Output the [x, y] coordinate of the center of the cell containing the given text.  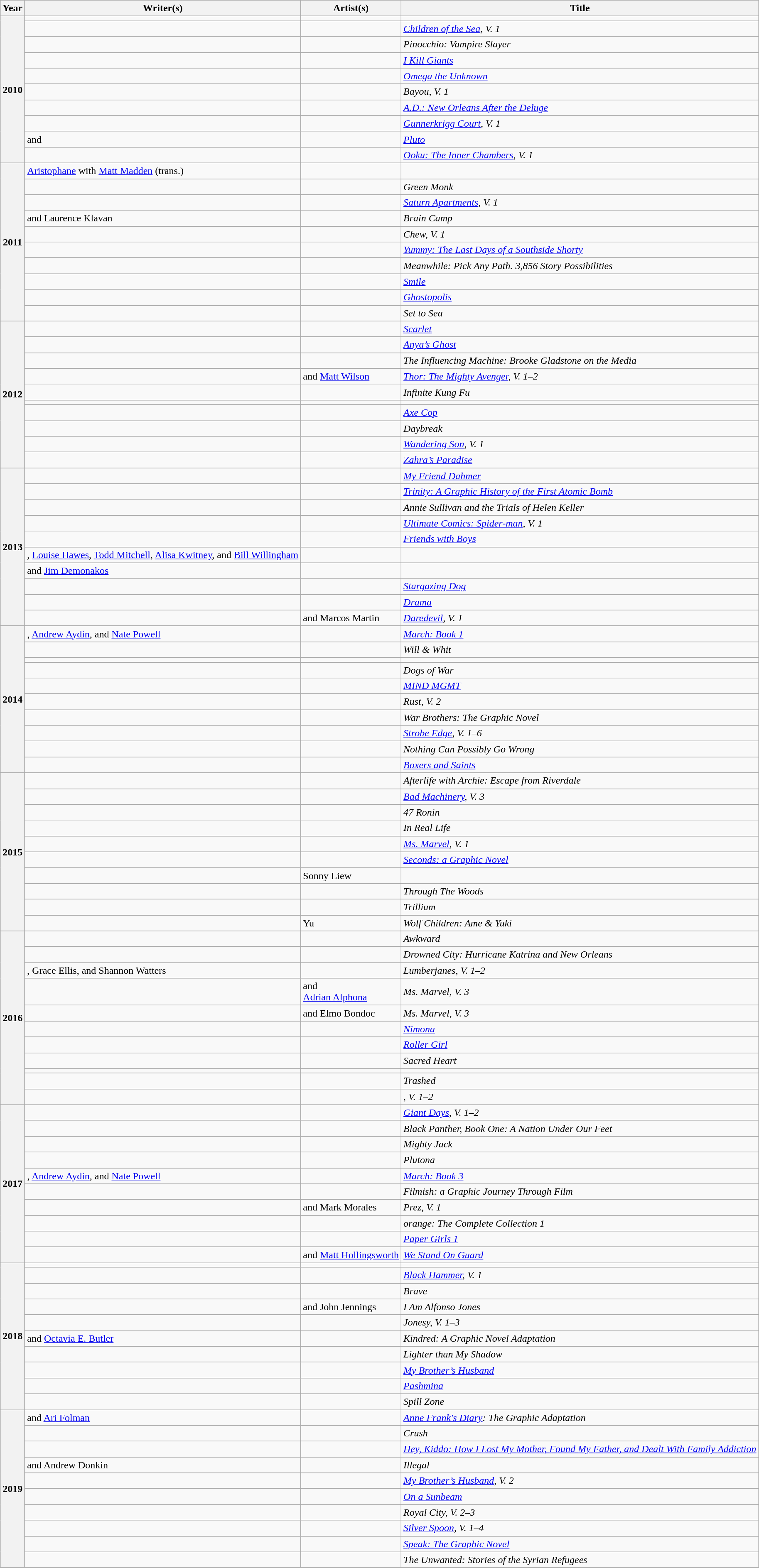
My Brother’s Husband [580, 1370]
In Real Life [580, 828]
Roller Girl [580, 1045]
and Marcos Martin [351, 618]
Will & Whit [580, 649]
Afterlife with Archie: Escape from Riverdale [580, 781]
Filmish: a Graphic Journey Through Film [580, 1192]
Daredevil, V. 1 [580, 618]
and Matt Hollingsworth [351, 1255]
Chew, V. 1 [580, 234]
Seconds: a Graphic Novel [580, 860]
Lighter than My Shadow [580, 1354]
Boxers and Saints [580, 765]
Title [580, 8]
Giant Days, V. 1–2 [580, 1112]
Omega the Unknown [580, 76]
My Brother’s Husband, V. 2 [580, 1481]
Infinite Kung Fu [580, 392]
My Friend Dahmer [580, 476]
Plutona [580, 1160]
2014 [12, 699]
Yu [351, 923]
, Louise Hawes, Todd Mitchell, Alisa Kwitney, and Bill Willingham [163, 555]
Awkward [580, 939]
Anya’s Ghost [580, 345]
Trashed [580, 1081]
and Jim Demonakos [163, 571]
Pluto [580, 139]
Dogs of War [580, 670]
Wandering Son, V. 1 [580, 444]
and Laurence Klavan [163, 218]
Yummy: The Last Days of a Southside Shorty [580, 250]
and Andrew Donkin [163, 1465]
Crush [580, 1433]
Hey, Kiddo: How I Lost My Mother, Found My Father, and Dealt With Family Addiction [580, 1449]
2018 [12, 1336]
The Influencing Machine: Brooke Gladstone on the Media [580, 360]
Kindred: A Graphic Novel Adaptation [580, 1338]
Wolf Children: Ame & Yuki [580, 923]
Smile [580, 282]
2017 [12, 1183]
2010 [12, 90]
and Octavia E. Butler [163, 1338]
Rust, V. 2 [580, 702]
Ghostopolis [580, 297]
I Kill Giants [580, 60]
Set to Sea [580, 313]
Ms. Marvel, V. 1 [580, 844]
Meanwhile: Pick Any Path. 3,856 Story Possibilities [580, 266]
Black Panther, Book One: A Nation Under Our Feet [580, 1128]
orange: The Complete Collection 1 [580, 1223]
Trillium [580, 907]
and Matt Wilson [351, 376]
Aristophane with Matt Madden (trans.) [163, 171]
Axe Cop [580, 412]
Drama [580, 602]
March: Book 1 [580, 634]
Saturn Apartments, V. 1 [580, 203]
War Brothers: The Graphic Novel [580, 718]
We Stand On Guard [580, 1255]
Jonesy, V. 1–3 [580, 1323]
On a Sunbeam [580, 1497]
Royal City, V. 2–3 [580, 1512]
Black Hammer, V. 1 [580, 1275]
Pinocchio: Vampire Slayer [580, 44]
Mighty Jack [580, 1144]
Trinity: A Graphic History of the First Atomic Bomb [580, 492]
March: Book 3 [580, 1176]
Artist(s) [351, 8]
and Mark Morales [351, 1208]
MIND MGMT [580, 686]
and [163, 139]
Nimona [580, 1029]
Sacred Heart [580, 1061]
Brave [580, 1291]
Drowned City: Hurricane Katrina and New Orleans [580, 955]
, V. 1–2 [580, 1097]
Zahra’s Paradise [580, 460]
Stargazing Dog [580, 586]
Pashmina [580, 1386]
Lumberjanes, V. 1–2 [580, 970]
Nothing Can Possibly Go Wrong [580, 749]
Scarlet [580, 329]
andAdrian Alphona [351, 992]
Silver Spoon, V. 1–4 [580, 1528]
Strobe Edge, V. 1–6 [580, 733]
and Ari Folman [163, 1417]
Ooku: The Inner Chambers, V. 1 [580, 155]
and John Jennings [351, 1307]
Green Monk [580, 186]
Prez, V. 1 [580, 1208]
Gunnerkrigg Court, V. 1 [580, 123]
Friends with Boys [580, 539]
I Am Alfonso Jones [580, 1307]
Anne Frank's Diary: The Graphic Adaptation [580, 1417]
A.D.: New Orleans After the Deluge [580, 108]
Ultimate Comics: Spider-man, V. 1 [580, 523]
Bad Machinery, V. 3 [580, 796]
2013 [12, 547]
2015 [12, 852]
Sonny Liew [351, 875]
Daybreak [580, 428]
Year [12, 8]
Spill Zone [580, 1401]
Annie Sullivan and the Trials of Helen Keller [580, 507]
and Elmo Bondoc [351, 1013]
Through The Woods [580, 891]
2012 [12, 394]
2019 [12, 1488]
Thor: The Mighty Avenger, V. 1–2 [580, 376]
Illegal [580, 1465]
Paper Girls 1 [580, 1239]
The Unwanted: Stories of the Syrian Refugees [580, 1560]
, Grace Ellis, and Shannon Watters [163, 970]
2011 [12, 242]
Brain Camp [580, 218]
2016 [12, 1018]
Bayou, V. 1 [580, 92]
Writer(s) [163, 8]
47 Ronin [580, 812]
Speak: The Graphic Novel [580, 1544]
Children of the Sea, V. 1 [580, 29]
